Extract the (X, Y) coordinate from the center of the cell holding the provided text.  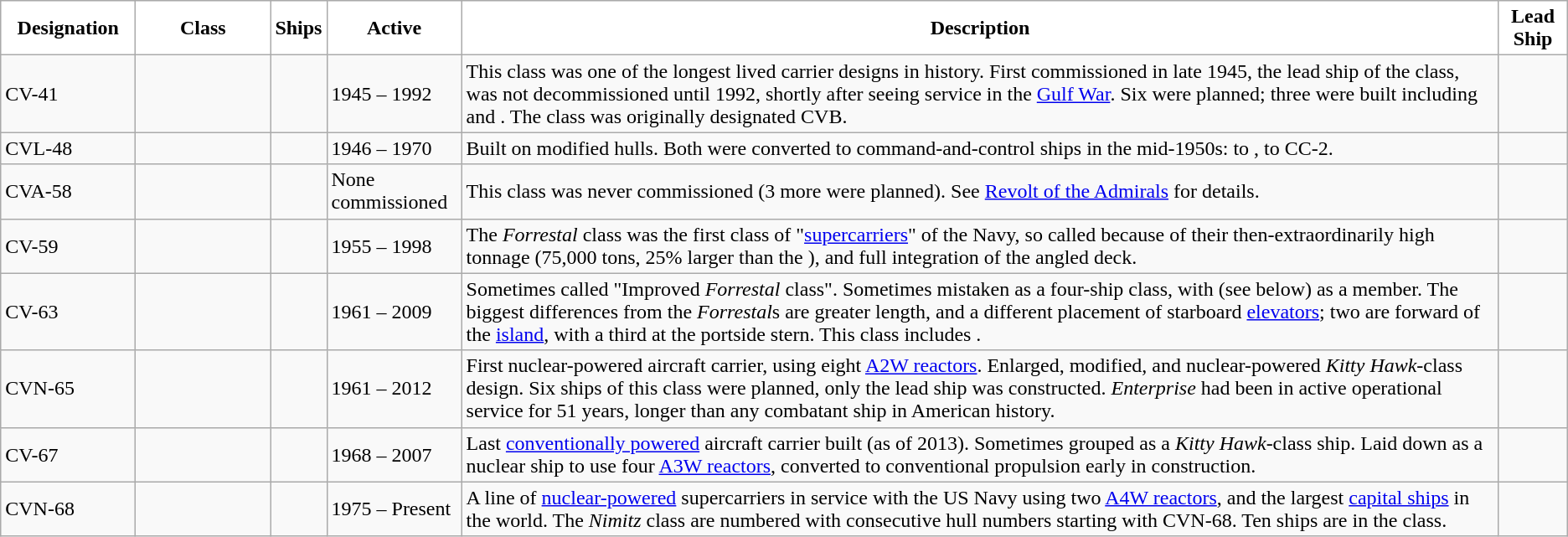
1975 – Present (394, 509)
1961 – 2009 (394, 312)
CVN-68 (69, 509)
Active (394, 28)
Description (980, 28)
Lead Ship (1533, 28)
CV-63 (69, 312)
CVA-58 (69, 191)
CVN-65 (69, 389)
1945 – 1992 (394, 94)
Built on modified hulls. Both were converted to command-and-control ships in the mid-1950s: to , to CC-2. (980, 148)
1955 – 1998 (394, 246)
CV-41 (69, 94)
1946 – 1970 (394, 148)
Ships (298, 28)
1968 – 2007 (394, 454)
CVL-48 (69, 148)
Designation (69, 28)
None commissioned (394, 191)
1961 – 2012 (394, 389)
CV-59 (69, 246)
CV-67 (69, 454)
This class was never commissioned (3 more were planned). See Revolt of the Admirals for details. (980, 191)
Class (203, 28)
